Find where the given text appears and provide that cell's center as [x, y] coordinate. 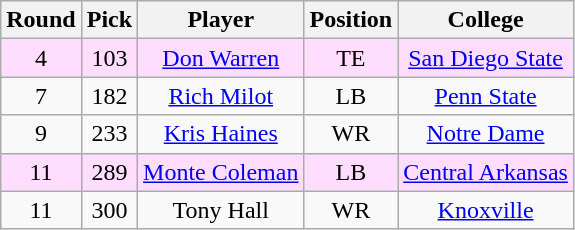
9 [41, 134]
4 [41, 58]
233 [109, 134]
College [486, 20]
San Diego State [486, 58]
TE [351, 58]
Tony Hall [221, 210]
Notre Dame [486, 134]
Monte Coleman [221, 172]
Don Warren [221, 58]
Knoxville [486, 210]
Position [351, 20]
182 [109, 96]
Kris Haines [221, 134]
Penn State [486, 96]
7 [41, 96]
Rich Milot [221, 96]
Round [41, 20]
300 [109, 210]
Player [221, 20]
289 [109, 172]
Central Arkansas [486, 172]
Pick [109, 20]
103 [109, 58]
